Capture the cell that displays the provided text and extract its [x, y] central coordinate. 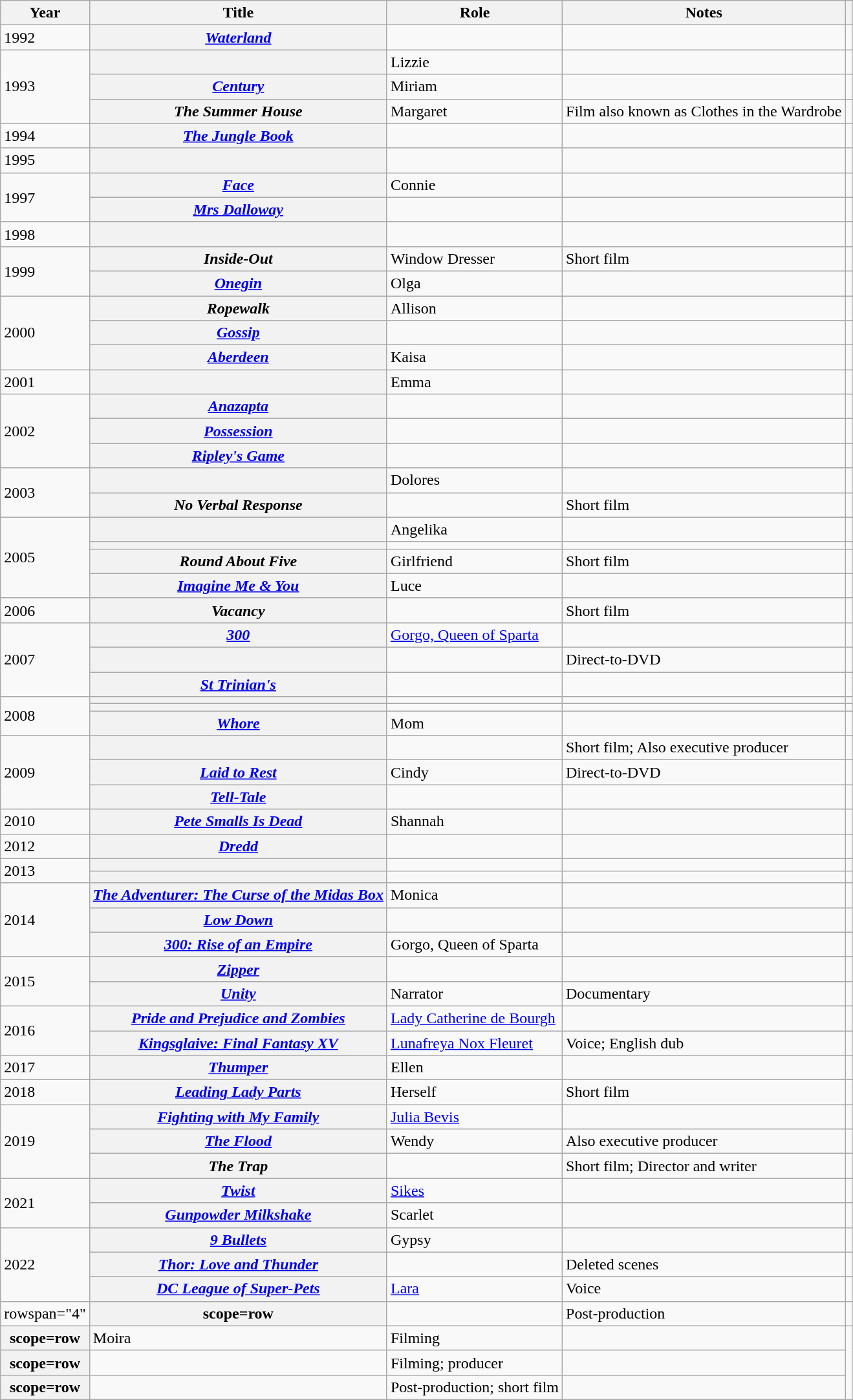
St Trinian's [238, 684]
Ripley's Game [238, 456]
Mrs Dalloway [238, 209]
Round About Five [238, 561]
2010 [45, 822]
Lunafreya Nox Fleuret [475, 1043]
Olga [475, 283]
2022 [45, 1264]
1994 [45, 136]
Whore [238, 723]
Cindy [475, 772]
The Adventurer: The Curse of the Midas Box [238, 895]
2016 [45, 1030]
Miriam [475, 87]
1998 [45, 234]
2008 [45, 716]
Year [45, 13]
Role [475, 13]
Film also known as Clothes in the Wardrobe [704, 111]
1999 [45, 271]
Voice [704, 1289]
2000 [45, 333]
Pete Smalls Is Dead [238, 822]
Possession [238, 431]
Monica [475, 895]
Notes [704, 13]
2015 [45, 981]
The Flood [238, 1141]
2003 [45, 493]
Post-production [704, 1313]
1992 [45, 37]
2002 [45, 431]
300: Rise of an Empire [238, 944]
Thumper [238, 1068]
Angelika [475, 529]
Fighting with My Family [238, 1117]
Aberdeen [238, 357]
Documentary [704, 993]
Shannah [475, 822]
Anazapta [238, 407]
Sikes [475, 1191]
2013 [45, 871]
1995 [45, 160]
Emma [475, 382]
Lizzie [475, 62]
300 [238, 635]
No Verbal Response [238, 505]
Post-production; short film [475, 1387]
Twist [238, 1191]
Also executive producer [704, 1141]
Thor: Love and Thunder [238, 1264]
Ellen [475, 1068]
The Jungle Book [238, 136]
Gossip [238, 333]
Moira [238, 1338]
DC League of Super-Pets [238, 1289]
Leading Lady Parts [238, 1092]
Julia Bevis [475, 1117]
Filming; producer [475, 1363]
2005 [45, 557]
2001 [45, 382]
2017 [45, 1068]
Connie [475, 185]
2019 [45, 1141]
The Summer House [238, 111]
Tell-Tale [238, 797]
Scarlet [475, 1215]
Imagine Me & You [238, 586]
2006 [45, 610]
2012 [45, 846]
Low Down [238, 920]
The Trap [238, 1166]
Unity [238, 993]
Vacancy [238, 610]
Margaret [475, 111]
9 Bullets [238, 1240]
Voice; English dub [704, 1043]
Century [238, 87]
Pride and Prejudice and Zombies [238, 1018]
Inside-Out [238, 259]
Onegin [238, 283]
Gunpowder Milkshake [238, 1215]
2009 [45, 772]
Deleted scenes [704, 1264]
Dolores [475, 480]
2018 [45, 1092]
2014 [45, 920]
Ropewalk [238, 308]
Wendy [475, 1141]
Face [238, 185]
Herself [475, 1092]
Kaisa [475, 357]
Narrator [475, 993]
Lara [475, 1289]
1997 [45, 197]
Filming [475, 1338]
Short film; Also executive producer [704, 748]
Mom [475, 723]
Luce [475, 586]
1993 [45, 87]
Girlfriend [475, 561]
Short film; Director and writer [704, 1166]
Laid to Rest [238, 772]
Title [238, 13]
Dredd [238, 846]
Lady Catherine de Bourgh [475, 1018]
Zipper [238, 969]
rowspan="4" [45, 1313]
2021 [45, 1203]
Gypsy [475, 1240]
Kingsglaive: Final Fantasy XV [238, 1043]
2007 [45, 659]
Allison [475, 308]
Waterland [238, 37]
Window Dresser [475, 259]
